For the text-containing cell, return its midpoint in [x, y] coordinate format. 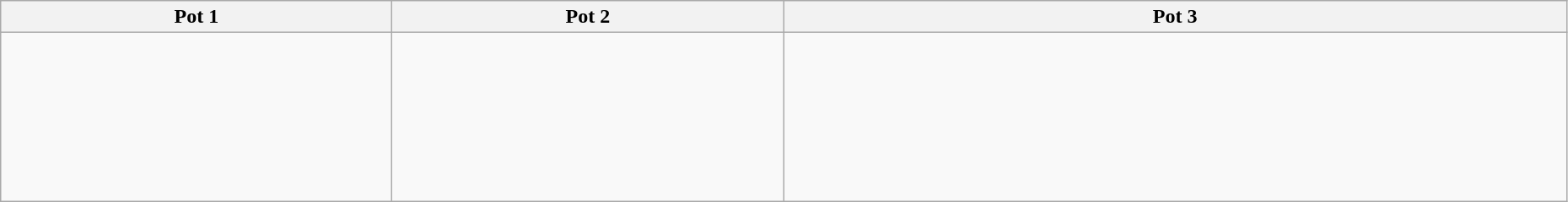
Pot 2 [588, 17]
Pot 1 [197, 17]
Pot 3 [1175, 17]
